Scan for the cell matching the given text and deliver its [x, y] coordinate at center. 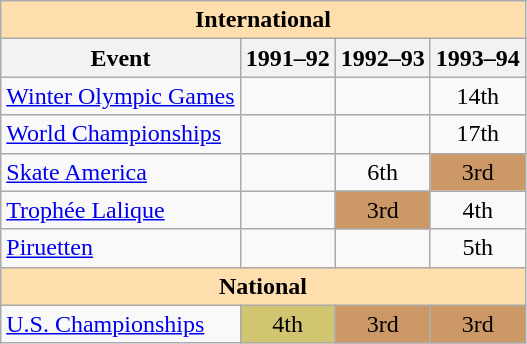
6th [382, 172]
Trophée Lalique [120, 210]
World Championships [120, 134]
National [264, 286]
Winter Olympic Games [120, 96]
Piruetten [120, 248]
Skate America [120, 172]
14th [478, 96]
1993–94 [478, 58]
International [264, 20]
17th [478, 134]
Event [120, 58]
5th [478, 248]
U.S. Championships [120, 324]
1992–93 [382, 58]
1991–92 [288, 58]
